For the text-containing cell, return its midpoint in [x, y] coordinate format. 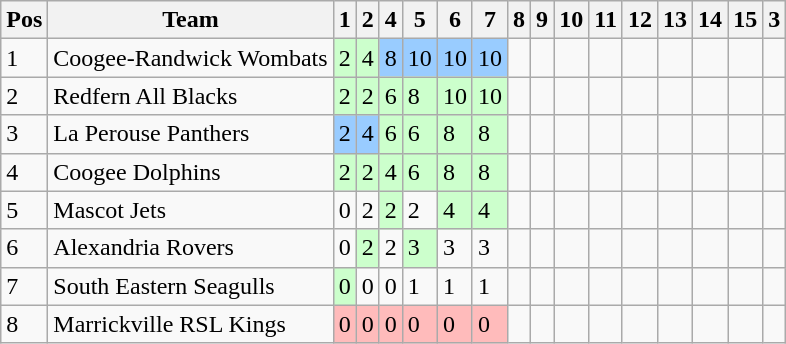
13 [674, 20]
11 [606, 20]
9 [542, 20]
15 [746, 20]
12 [640, 20]
Alexandria Rovers [190, 248]
Coogee Dolphins [190, 172]
La Perouse Panthers [190, 134]
Mascot Jets [190, 210]
Coogee-Randwick Wombats [190, 58]
14 [710, 20]
Redfern All Blacks [190, 96]
South Eastern Seagulls [190, 286]
Marrickville RSL Kings [190, 324]
Pos [24, 20]
Team [190, 20]
